Extract the [x, y] coordinate from the center of the cell holding the provided text.  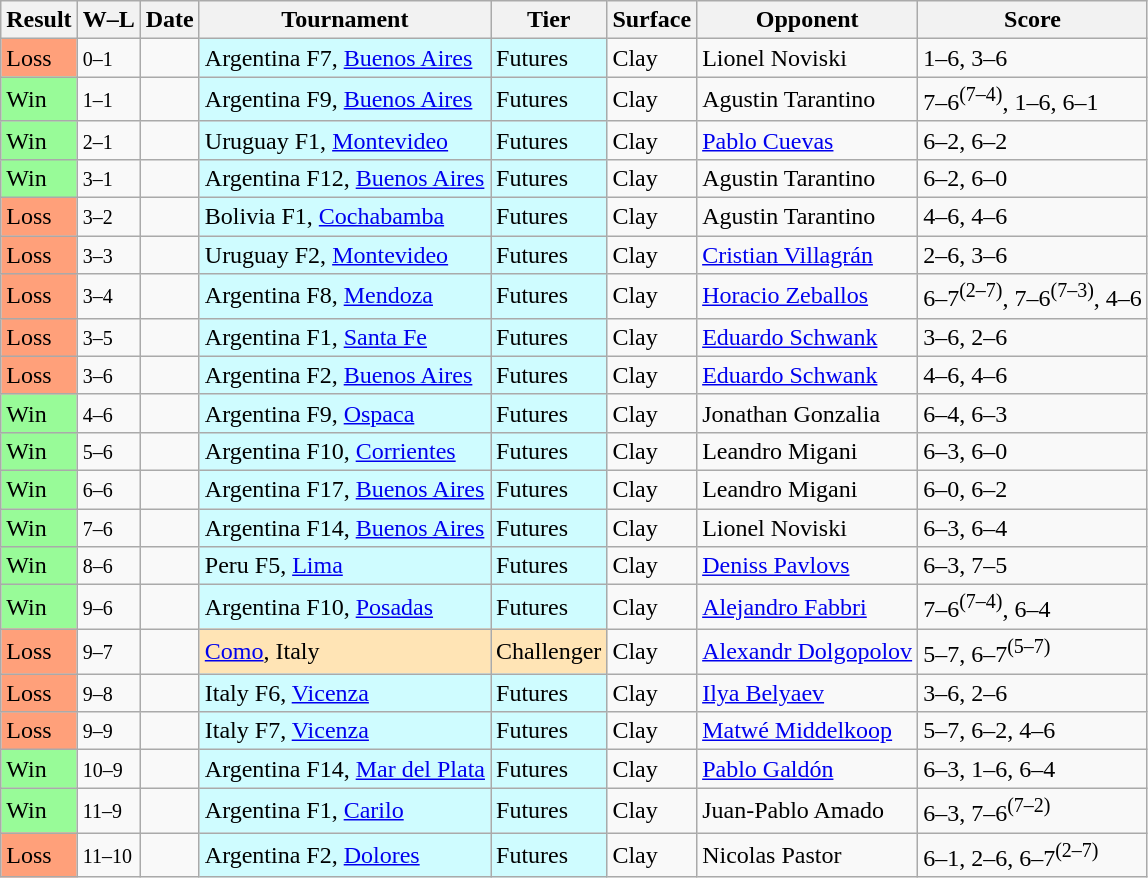
5–7, 6–7(5–7) [1033, 652]
Cristian Villagrán [808, 255]
Pablo Galdón [808, 769]
4–6 [108, 413]
Argentina F1, Santa Fe [344, 337]
Challenger [549, 652]
7–6(7–4), 6–4 [1033, 608]
Argentina F2, Buenos Aires [344, 375]
Argentina F2, Dolores [344, 856]
3–3 [108, 255]
Italy F7, Vicenza [344, 731]
Argentina F9, Ospaca [344, 413]
Opponent [808, 20]
Pablo Cuevas [808, 140]
1–1 [108, 100]
5–7, 6–2, 4–6 [1033, 731]
2–1 [108, 140]
6–7(2–7), 7–6(7–3), 4–6 [1033, 296]
Argentina F14, Buenos Aires [344, 528]
3–4 [108, 296]
Score [1033, 20]
Uruguay F1, Montevideo [344, 140]
Matwé Middelkoop [808, 731]
Ilya Belyaev [808, 693]
Nicolas Pastor [808, 856]
Tournament [344, 20]
Bolivia F1, Cochabamba [344, 217]
9–8 [108, 693]
Argentina F7, Buenos Aires [344, 58]
Argentina F10, Posadas [344, 608]
Surface [652, 20]
Argentina F1, Carilo [344, 810]
6–0, 6–2 [1033, 489]
Jonathan Gonzalia [808, 413]
6–2, 6–0 [1033, 178]
6–6 [108, 489]
8–6 [108, 566]
3–5 [108, 337]
Result [39, 20]
6–1, 2–6, 6–7(2–7) [1033, 856]
6–4, 6–3 [1033, 413]
5–6 [108, 451]
3–2 [108, 217]
Juan-Pablo Amado [808, 810]
Argentina F17, Buenos Aires [344, 489]
6–2, 6–2 [1033, 140]
2–6, 3–6 [1033, 255]
Date [170, 20]
Argentina F9, Buenos Aires [344, 100]
3–6 [108, 375]
Alejandro Fabbri [808, 608]
Argentina F8, Mendoza [344, 296]
Peru F5, Lima [344, 566]
Deniss Pavlovs [808, 566]
7–6 [108, 528]
7–6(7–4), 1–6, 6–1 [1033, 100]
W–L [108, 20]
6–3, 7–5 [1033, 566]
Uruguay F2, Montevideo [344, 255]
Horacio Zeballos [808, 296]
Argentina F10, Corrientes [344, 451]
9–7 [108, 652]
Como, Italy [344, 652]
Italy F6, Vicenza [344, 693]
11–10 [108, 856]
9–9 [108, 731]
6–3, 1–6, 6–4 [1033, 769]
3–1 [108, 178]
0–1 [108, 58]
1–6, 3–6 [1033, 58]
6–3, 6–0 [1033, 451]
6–3, 6–4 [1033, 528]
11–9 [108, 810]
6–3, 7–6(7–2) [1033, 810]
10–9 [108, 769]
Argentina F14, Mar del Plata [344, 769]
9–6 [108, 608]
Alexandr Dolgopolov [808, 652]
Tier [549, 20]
Argentina F12, Buenos Aires [344, 178]
